Search for the cell housing the specified text and yield its (x, y) center coordinate. 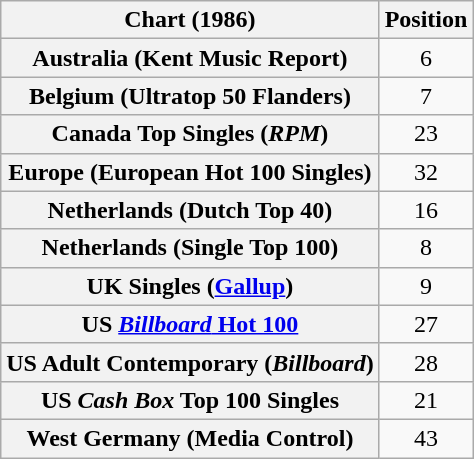
West Germany (Media Control) (190, 438)
6 (426, 58)
8 (426, 248)
23 (426, 134)
Europe (European Hot 100 Singles) (190, 172)
43 (426, 438)
21 (426, 400)
Belgium (Ultratop 50 Flanders) (190, 96)
9 (426, 286)
7 (426, 96)
32 (426, 172)
28 (426, 362)
16 (426, 210)
UK Singles (Gallup) (190, 286)
US Adult Contemporary (Billboard) (190, 362)
US Billboard Hot 100 (190, 324)
Position (426, 20)
US Cash Box Top 100 Singles (190, 400)
27 (426, 324)
Netherlands (Dutch Top 40) (190, 210)
Canada Top Singles (RPM) (190, 134)
Australia (Kent Music Report) (190, 58)
Netherlands (Single Top 100) (190, 248)
Chart (1986) (190, 20)
